Determine the (X, Y) coordinate at the center of the cell enclosing the given text.  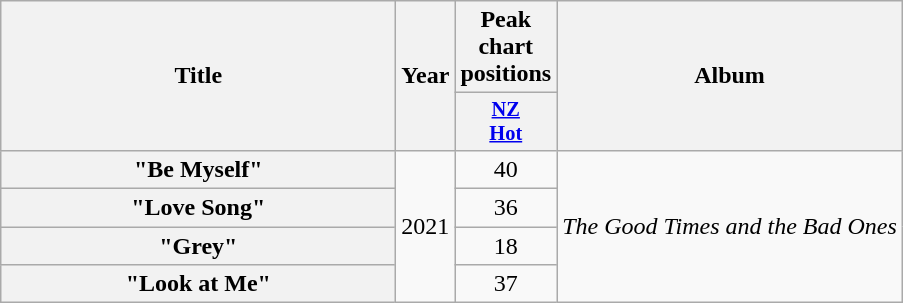
NZHot (506, 122)
"Love Song" (198, 208)
40 (506, 169)
37 (506, 284)
Album (730, 76)
Peak chart positions (506, 47)
"Look at Me" (198, 284)
"Grey" (198, 246)
2021 (426, 226)
18 (506, 246)
"Be Myself" (198, 169)
Title (198, 76)
36 (506, 208)
Year (426, 76)
The Good Times and the Bad Ones (730, 226)
